Output the (x, y) coordinate of the center of the cell containing the given text.  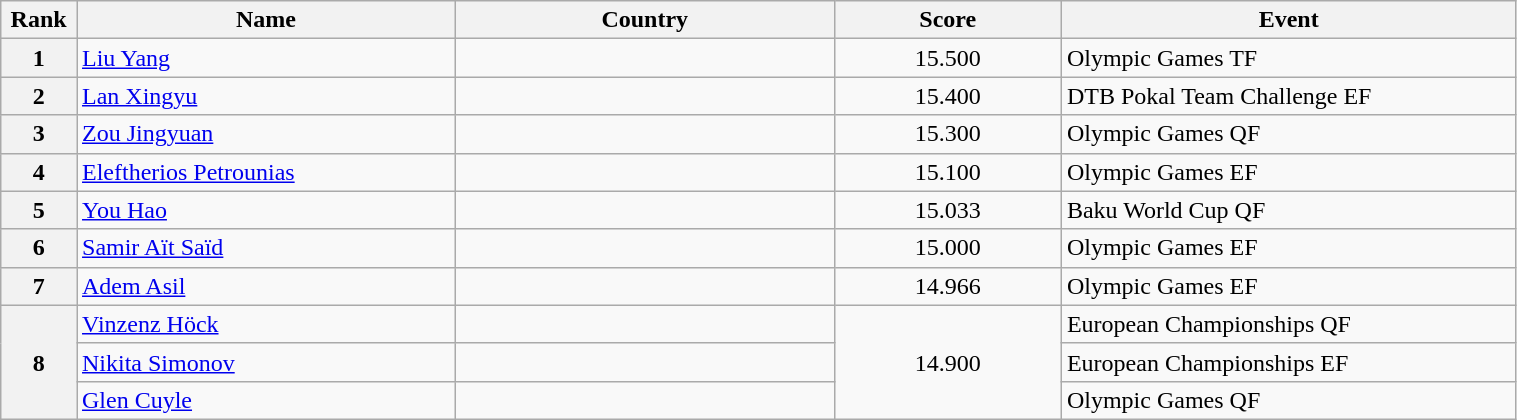
6 (39, 248)
8 (39, 362)
DTB Pokal Team Challenge EF (1288, 96)
15.300 (948, 134)
7 (39, 286)
15.100 (948, 172)
3 (39, 134)
15.000 (948, 248)
Name (266, 20)
Vinzenz Höck (266, 324)
Lan Xingyu (266, 96)
Rank (39, 20)
Nikita Simonov (266, 362)
European Championships QF (1288, 324)
15.033 (948, 210)
Score (948, 20)
Adem Asil (266, 286)
European Championships EF (1288, 362)
Country (644, 20)
4 (39, 172)
Olympic Games TF (1288, 58)
Event (1288, 20)
5 (39, 210)
14.900 (948, 362)
Zou Jingyuan (266, 134)
Glen Cuyle (266, 400)
1 (39, 58)
15.500 (948, 58)
Eleftherios Petrounias (266, 172)
2 (39, 96)
Liu Yang (266, 58)
Baku World Cup QF (1288, 210)
Samir Aït Saïd (266, 248)
You Hao (266, 210)
14.966 (948, 286)
15.400 (948, 96)
